From the cell containing the given text, extract its center point as (X, Y) coordinate. 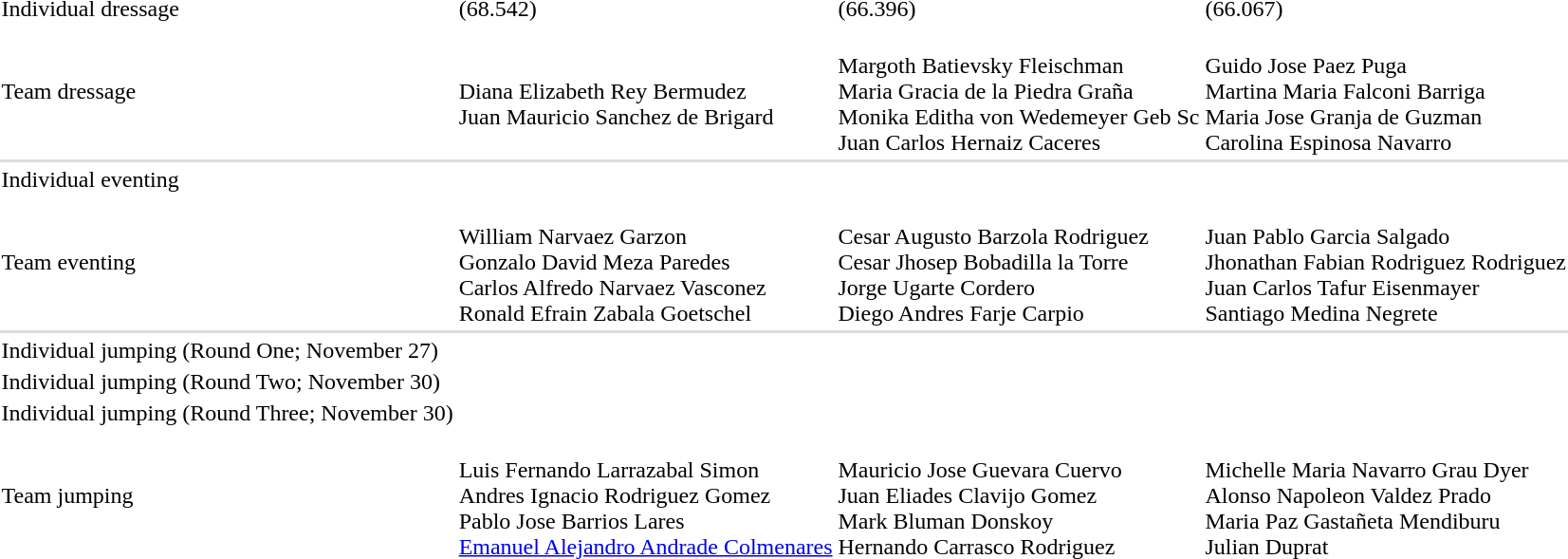
Cesar Augusto Barzola RodriguezCesar Jhosep Bobadilla la TorreJorge Ugarte CorderoDiego Andres Farje Carpio (1019, 262)
Individual eventing (228, 179)
Juan Pablo Garcia SalgadoJhonathan Fabian Rodriguez RodriguezJuan Carlos Tafur EisenmayerSantiago Medina Negrete (1386, 262)
Individual jumping (Round One; November 27) (228, 350)
Team dressage (228, 91)
Individual jumping (Round Two; November 30) (228, 382)
Margoth Batievsky FleischmanMaria Gracia de la Piedra GrañaMonika Editha von Wedemeyer Geb ScJuan Carlos Hernaiz Caceres (1019, 91)
Team eventing (228, 262)
William Narvaez GarzonGonzalo David Meza ParedesCarlos Alfredo Narvaez VasconezRonald Efrain Zabala Goetschel (645, 262)
Guido Jose Paez PugaMartina Maria Falconi BarrigaMaria Jose Granja de GuzmanCarolina Espinosa Navarro (1386, 91)
Diana Elizabeth Rey BermudezJuan Mauricio Sanchez de Brigard (645, 91)
Individual jumping (Round Three; November 30) (228, 413)
